Identify which cell holds the provided text, then report its (x, y) central coordinate. 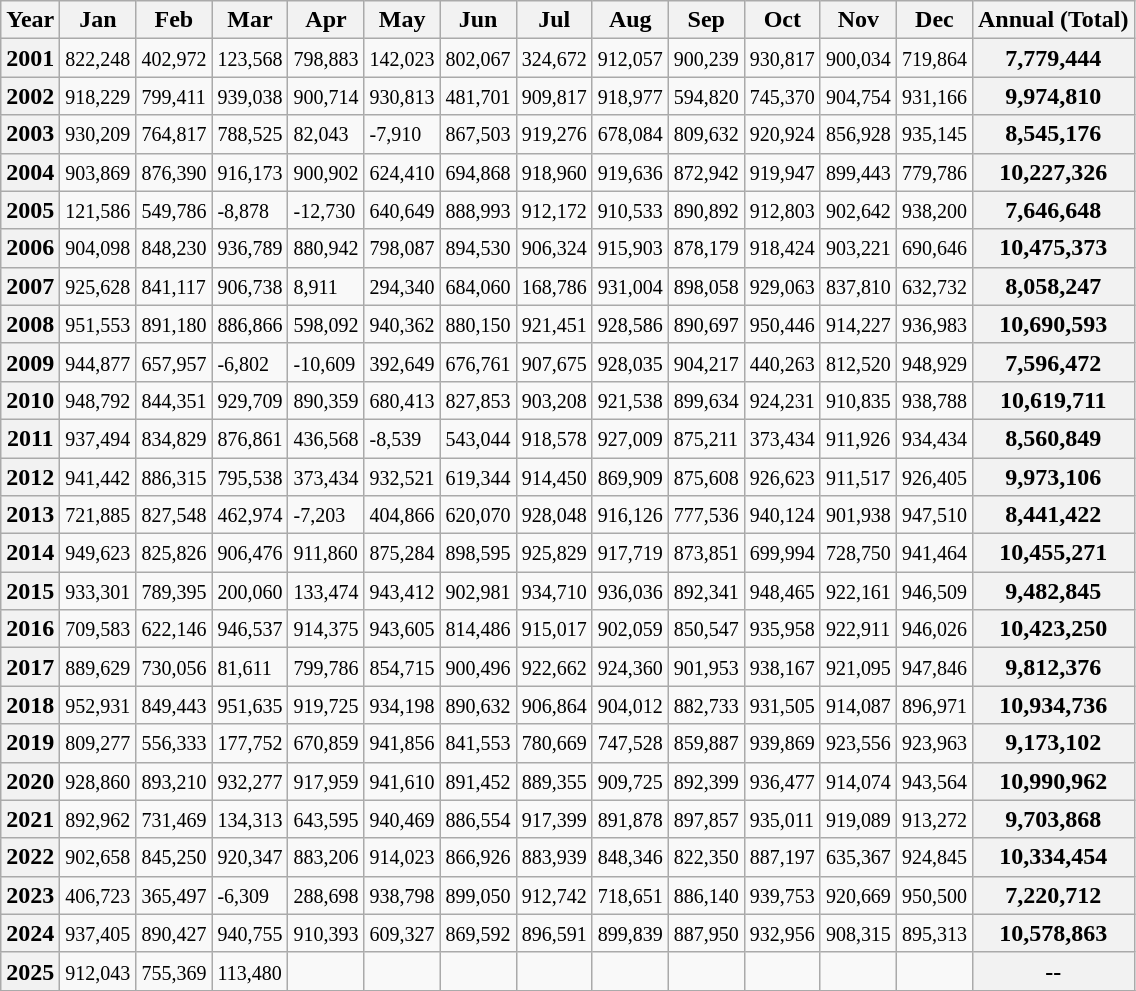
481,701 (478, 96)
918,424 (782, 248)
844,351 (174, 400)
7,646,648 (1053, 210)
900,496 (478, 667)
866,926 (478, 857)
676,761 (478, 362)
133,474 (326, 591)
-- (1053, 971)
906,864 (554, 705)
10,227,326 (1053, 172)
798,883 (326, 58)
878,179 (706, 248)
Oct (782, 20)
822,350 (706, 857)
917,959 (326, 781)
890,427 (174, 933)
887,197 (782, 857)
635,367 (858, 857)
896,591 (554, 933)
895,313 (934, 933)
902,642 (858, 210)
914,227 (858, 324)
2023 (30, 895)
799,411 (174, 96)
925,829 (554, 553)
2018 (30, 705)
916,173 (250, 172)
867,503 (478, 134)
619,344 (478, 477)
10,690,593 (1053, 324)
906,476 (250, 553)
365,497 (174, 895)
923,556 (858, 743)
915,017 (554, 629)
892,962 (98, 819)
891,452 (478, 781)
930,209 (98, 134)
904,217 (706, 362)
924,231 (782, 400)
709,583 (98, 629)
901,953 (706, 667)
556,333 (174, 743)
937,405 (98, 933)
8,911 (326, 286)
2012 (30, 477)
911,860 (326, 553)
10,334,454 (1053, 857)
622,146 (174, 629)
950,446 (782, 324)
948,792 (98, 400)
798,087 (402, 248)
928,048 (554, 515)
825,826 (174, 553)
Jan (98, 20)
907,675 (554, 362)
883,206 (326, 857)
2010 (30, 400)
9,974,810 (1053, 96)
920,347 (250, 857)
598,092 (326, 324)
620,070 (478, 515)
941,442 (98, 477)
8,058,247 (1053, 286)
944,877 (98, 362)
2024 (30, 933)
719,864 (934, 58)
928,860 (98, 781)
939,869 (782, 743)
919,089 (858, 819)
Dec (934, 20)
921,451 (554, 324)
799,786 (326, 667)
948,465 (782, 591)
168,786 (554, 286)
678,084 (630, 134)
670,859 (326, 743)
8,560,849 (1053, 438)
883,939 (554, 857)
2019 (30, 743)
Mar (250, 20)
925,628 (98, 286)
Aug (630, 20)
912,742 (554, 895)
10,475,373 (1053, 248)
731,469 (174, 819)
929,063 (782, 286)
918,960 (554, 172)
921,095 (858, 667)
-8,878 (250, 210)
889,629 (98, 667)
918,578 (554, 438)
900,034 (858, 58)
780,669 (554, 743)
928,586 (630, 324)
899,839 (630, 933)
900,714 (326, 96)
941,610 (402, 781)
2025 (30, 971)
8,441,422 (1053, 515)
949,623 (98, 553)
890,697 (706, 324)
8,545,176 (1053, 134)
82,043 (326, 134)
890,359 (326, 400)
730,056 (174, 667)
2020 (30, 781)
875,211 (706, 438)
912,057 (630, 58)
882,733 (706, 705)
859,887 (706, 743)
854,715 (402, 667)
941,464 (934, 553)
939,038 (250, 96)
May (402, 20)
948,929 (934, 362)
2011 (30, 438)
914,087 (858, 705)
7,220,712 (1053, 895)
200,060 (250, 591)
2001 (30, 58)
123,568 (250, 58)
827,853 (478, 400)
718,651 (630, 895)
177,752 (250, 743)
543,044 (478, 438)
902,059 (630, 629)
901,938 (858, 515)
936,036 (630, 591)
931,004 (630, 286)
914,023 (402, 857)
924,845 (934, 857)
943,412 (402, 591)
914,450 (554, 477)
872,942 (706, 172)
904,012 (630, 705)
898,595 (478, 553)
935,145 (934, 134)
938,200 (934, 210)
903,221 (858, 248)
2002 (30, 96)
936,477 (782, 781)
923,963 (934, 743)
941,856 (402, 743)
850,547 (706, 629)
910,393 (326, 933)
841,553 (478, 743)
440,263 (782, 362)
9,703,868 (1053, 819)
924,360 (630, 667)
764,817 (174, 134)
777,536 (706, 515)
142,023 (402, 58)
892,341 (706, 591)
908,315 (858, 933)
920,669 (858, 895)
779,786 (934, 172)
947,846 (934, 667)
943,564 (934, 781)
848,346 (630, 857)
10,423,250 (1053, 629)
10,578,863 (1053, 933)
913,272 (934, 819)
392,649 (402, 362)
896,971 (934, 705)
2022 (30, 857)
-8,539 (402, 438)
7,596,472 (1053, 362)
906,324 (554, 248)
814,486 (478, 629)
904,754 (858, 96)
2021 (30, 819)
910,835 (858, 400)
876,861 (250, 438)
920,924 (782, 134)
2009 (30, 362)
946,509 (934, 591)
406,723 (98, 895)
934,198 (402, 705)
912,803 (782, 210)
891,878 (630, 819)
Sep (706, 20)
848,230 (174, 248)
886,866 (250, 324)
Jun (478, 20)
728,750 (858, 553)
Nov (858, 20)
894,530 (478, 248)
919,276 (554, 134)
940,755 (250, 933)
822,248 (98, 58)
812,520 (858, 362)
932,956 (782, 933)
827,548 (174, 515)
2007 (30, 286)
Feb (174, 20)
946,537 (250, 629)
930,817 (782, 58)
926,405 (934, 477)
2006 (30, 248)
900,902 (326, 172)
897,857 (706, 819)
849,443 (174, 705)
912,043 (98, 971)
841,117 (174, 286)
926,623 (782, 477)
845,250 (174, 857)
936,789 (250, 248)
802,067 (478, 58)
10,619,711 (1053, 400)
940,124 (782, 515)
951,553 (98, 324)
880,942 (326, 248)
788,525 (250, 134)
2017 (30, 667)
632,732 (934, 286)
904,098 (98, 248)
940,362 (402, 324)
890,632 (478, 705)
Jul (554, 20)
9,973,106 (1053, 477)
886,554 (478, 819)
932,521 (402, 477)
934,434 (934, 438)
9,482,845 (1053, 591)
946,026 (934, 629)
898,058 (706, 286)
888,993 (478, 210)
929,709 (250, 400)
809,277 (98, 743)
594,820 (706, 96)
809,632 (706, 134)
Year (30, 20)
927,009 (630, 438)
910,533 (630, 210)
-6,309 (250, 895)
324,672 (554, 58)
914,074 (858, 781)
875,284 (402, 553)
922,911 (858, 629)
10,934,736 (1053, 705)
2005 (30, 210)
921,538 (630, 400)
937,494 (98, 438)
892,399 (706, 781)
121,586 (98, 210)
931,166 (934, 96)
755,369 (174, 971)
935,011 (782, 819)
902,658 (98, 857)
893,210 (174, 781)
462,974 (250, 515)
869,592 (478, 933)
903,869 (98, 172)
680,413 (402, 400)
940,469 (402, 819)
914,375 (326, 629)
2008 (30, 324)
Annual (Total) (1053, 20)
721,885 (98, 515)
549,786 (174, 210)
875,608 (706, 477)
938,798 (402, 895)
2016 (30, 629)
7,779,444 (1053, 58)
609,327 (402, 933)
906,738 (250, 286)
950,500 (934, 895)
834,829 (174, 438)
2003 (30, 134)
2013 (30, 515)
2015 (30, 591)
918,977 (630, 96)
747,528 (630, 743)
294,340 (402, 286)
880,150 (478, 324)
9,812,376 (1053, 667)
690,646 (934, 248)
856,928 (858, 134)
10,455,271 (1053, 553)
134,313 (250, 819)
684,060 (478, 286)
837,810 (858, 286)
795,538 (250, 477)
2004 (30, 172)
922,662 (554, 667)
Apr (326, 20)
694,868 (478, 172)
869,909 (630, 477)
911,517 (858, 477)
917,719 (630, 553)
932,277 (250, 781)
939,753 (782, 895)
922,161 (858, 591)
9,173,102 (1053, 743)
2014 (30, 553)
876,390 (174, 172)
-6,802 (250, 362)
916,126 (630, 515)
952,931 (98, 705)
887,950 (706, 933)
919,725 (326, 705)
-10,609 (326, 362)
899,443 (858, 172)
909,817 (554, 96)
919,947 (782, 172)
900,239 (706, 58)
81,611 (250, 667)
899,634 (706, 400)
886,140 (706, 895)
889,355 (554, 781)
909,725 (630, 781)
935,958 (782, 629)
931,505 (782, 705)
886,315 (174, 477)
657,957 (174, 362)
919,636 (630, 172)
938,167 (782, 667)
903,208 (554, 400)
436,568 (326, 438)
288,698 (326, 895)
699,994 (782, 553)
951,635 (250, 705)
918,229 (98, 96)
745,370 (782, 96)
928,035 (630, 362)
902,981 (478, 591)
10,990,962 (1053, 781)
936,983 (934, 324)
943,605 (402, 629)
899,050 (478, 895)
-12,730 (326, 210)
912,172 (554, 210)
624,410 (402, 172)
891,180 (174, 324)
789,395 (174, 591)
938,788 (934, 400)
404,866 (402, 515)
402,972 (174, 58)
933,301 (98, 591)
-7,203 (326, 515)
873,851 (706, 553)
113,480 (250, 971)
915,903 (630, 248)
930,813 (402, 96)
934,710 (554, 591)
917,399 (554, 819)
890,892 (706, 210)
643,595 (326, 819)
911,926 (858, 438)
640,649 (402, 210)
947,510 (934, 515)
-7,910 (402, 134)
